Extract the (X, Y) coordinate from the center of the cell holding the provided text.  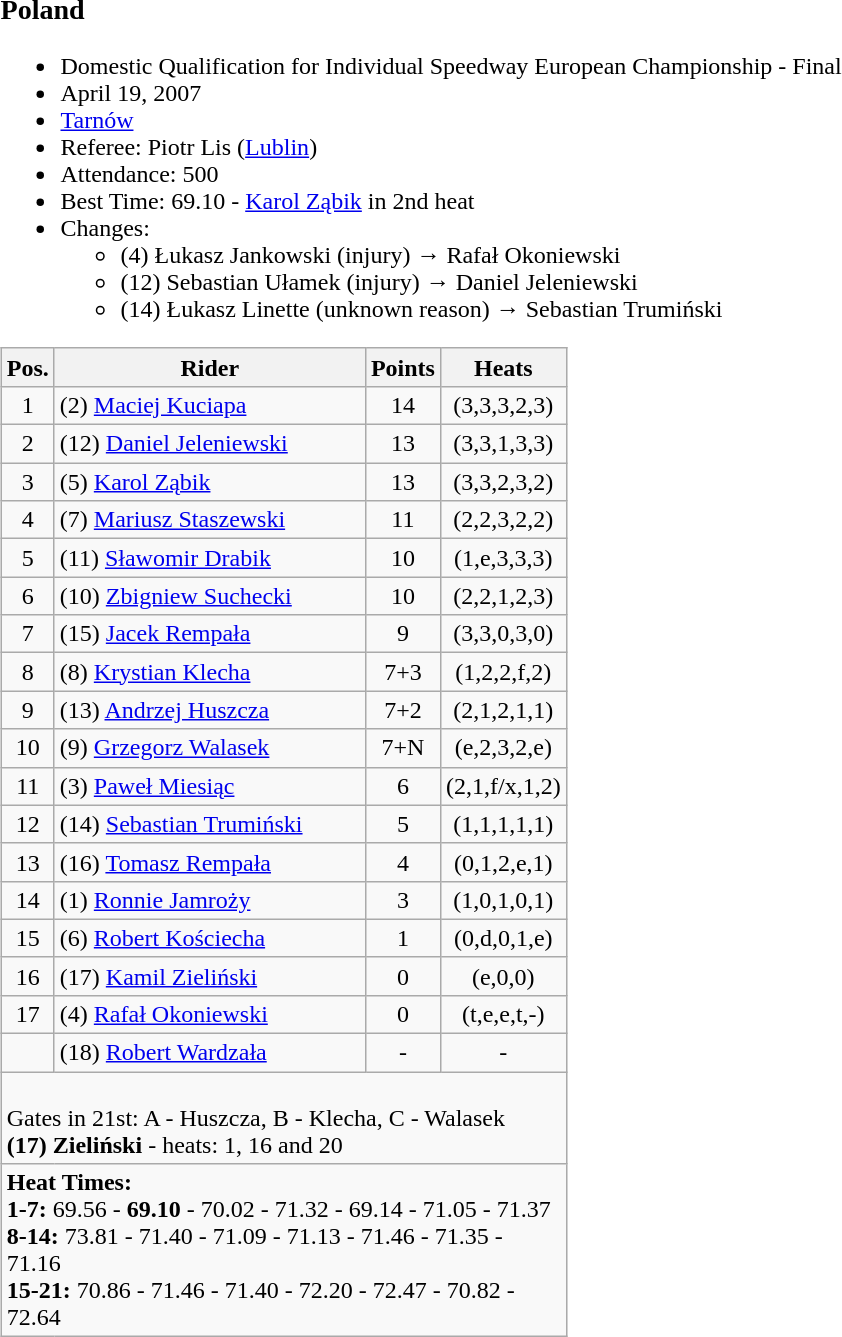
(7) Mariusz Staszewski (210, 520)
(3) Paweł Miesiąc (210, 786)
12 (28, 824)
(e,2,3,2,e) (503, 748)
(8) Krystian Klecha (210, 672)
(9) Grzegorz Walasek (210, 748)
(2,2,1,2,3) (503, 596)
Points (402, 367)
8 (28, 672)
(2,1,f/x,1,2) (503, 786)
7+3 (402, 672)
(18) Robert Wardzała (210, 1053)
(1,1,1,1,1) (503, 824)
(3,3,2,3,2) (503, 482)
7 (28, 634)
(1,2,2,f,2) (503, 672)
(0,1,2,e,1) (503, 862)
15 (28, 938)
(17) Kamil Zieliński (210, 976)
(2,1,2,1,1) (503, 710)
7+N (402, 748)
7+2 (402, 710)
(14) Sebastian Trumiński (210, 824)
(3,3,1,3,3) (503, 444)
(5) Karol Ząbik (210, 482)
(6) Robert Kościecha (210, 938)
(10) Zbigniew Suchecki (210, 596)
(3,3,0,3,0) (503, 634)
Heats (503, 367)
(1,0,1,0,1) (503, 900)
(0,d,0,1,e) (503, 938)
Gates in 21st: A - Huszcza, B - Klecha, C - Walasek (17) Zieliński - heats: 1, 16 and 20 (284, 1118)
Pos. (28, 367)
16 (28, 976)
Rider (210, 367)
2 (28, 444)
17 (28, 1014)
(13) Andrzej Huszcza (210, 710)
(t,e,e,t,-) (503, 1014)
(2,2,3,2,2) (503, 520)
(1) Ronnie Jamroży (210, 900)
(4) Rafał Okoniewski (210, 1014)
(1,e,3,3,3) (503, 558)
(11) Sławomir Drabik (210, 558)
(16) Tomasz Rempała (210, 862)
(12) Daniel Jeleniewski (210, 444)
(2) Maciej Kuciapa (210, 405)
(e,0,0) (503, 976)
(15) Jacek Rempała (210, 634)
(3,3,3,2,3) (503, 405)
